For the text-containing cell, return its midpoint in (X, Y) coordinate format. 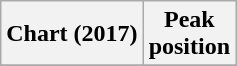
Chart (2017) (72, 34)
Peakposition (189, 34)
